Capture the cell that displays the provided text and extract its (x, y) central coordinate. 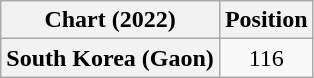
Chart (2022) (110, 20)
South Korea (Gaon) (110, 58)
Position (266, 20)
116 (266, 58)
